For the text-containing cell, return its midpoint in [X, Y] coordinate format. 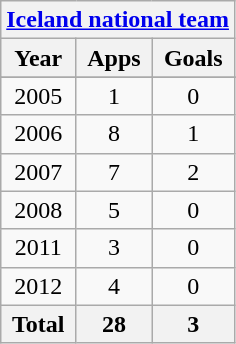
7 [114, 172]
2006 [38, 134]
Year [38, 58]
Iceland national team [118, 20]
28 [114, 324]
2008 [38, 210]
2011 [38, 248]
2 [193, 172]
8 [114, 134]
Apps [114, 58]
Goals [193, 58]
2012 [38, 286]
Total [38, 324]
5 [114, 210]
4 [114, 286]
2005 [38, 96]
2007 [38, 172]
